Capture the cell that displays the provided text and extract its (x, y) central coordinate. 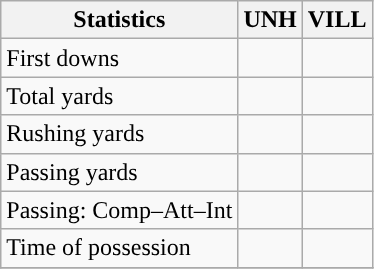
Rushing yards (120, 134)
VILL (337, 20)
Total yards (120, 96)
UNH (270, 20)
First downs (120, 58)
Passing yards (120, 172)
Time of possession (120, 248)
Statistics (120, 20)
Passing: Comp–Att–Int (120, 210)
